Determine the (X, Y) coordinate at the center of the cell enclosing the given text.  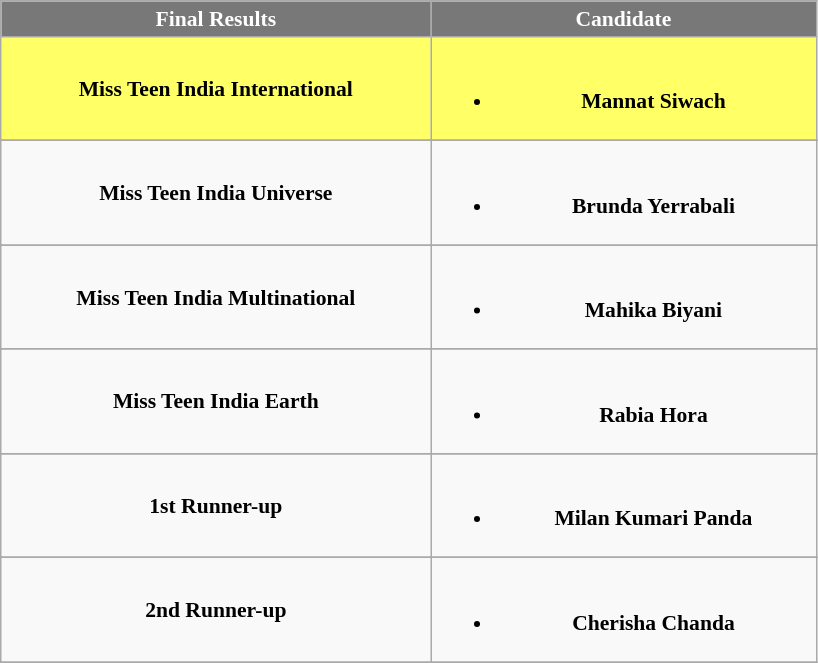
Miss Teen India Earth (216, 402)
Miss Teen India International (216, 89)
Mannat Siwach (624, 89)
Milan Kumari Panda (624, 506)
2nd Runner-up (216, 610)
Miss Teen India Multinational (216, 297)
Brunda Yerrabali (624, 193)
Final Results (216, 19)
Rabia Hora (624, 402)
1st Runner-up (216, 506)
Mahika Biyani (624, 297)
Cherisha Chanda (624, 610)
Candidate (624, 19)
Miss Teen India Universe (216, 193)
